Pinpoint the cell where the given text exists, returning its [X, Y] midpoint coordinate. 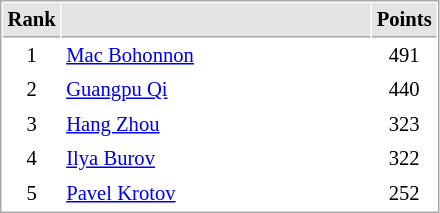
252 [404, 194]
Mac Bohonnon [216, 56]
Pavel Krotov [216, 194]
Guangpu Qi [216, 90]
4 [32, 158]
Hang Zhou [216, 124]
491 [404, 56]
2 [32, 90]
1 [32, 56]
Ilya Burov [216, 158]
5 [32, 194]
3 [32, 124]
440 [404, 90]
Rank [32, 20]
322 [404, 158]
323 [404, 124]
Points [404, 20]
